Return (x, y) of the center of cell containing provided text 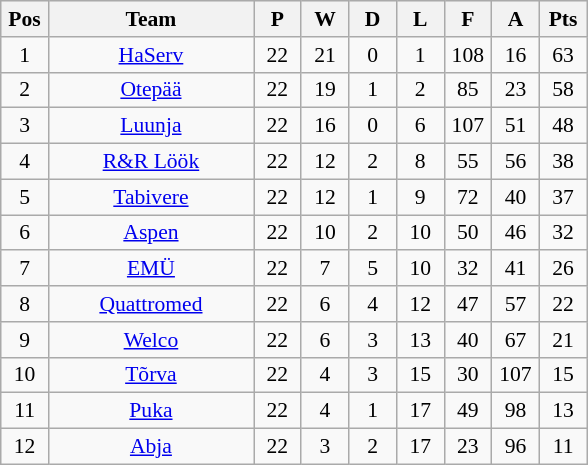
72 (468, 197)
Otepää (150, 90)
49 (468, 411)
EMÜ (150, 269)
56 (516, 162)
47 (468, 304)
HaServ (150, 55)
55 (468, 162)
48 (563, 126)
Tõrva (150, 375)
Quattromed (150, 304)
30 (468, 375)
P (278, 19)
Luunja (150, 126)
Aspen (150, 233)
96 (516, 447)
38 (563, 162)
D (373, 19)
57 (516, 304)
50 (468, 233)
Team (150, 19)
F (468, 19)
19 (325, 90)
R&R Löök (150, 162)
Welco (150, 340)
41 (516, 269)
46 (516, 233)
L (420, 19)
Pos (25, 19)
Tabivere (150, 197)
A (516, 19)
85 (468, 90)
37 (563, 197)
Pts (563, 19)
58 (563, 90)
26 (563, 269)
98 (516, 411)
108 (468, 55)
51 (516, 126)
W (325, 19)
63 (563, 55)
67 (516, 340)
Puka (150, 411)
Abja (150, 447)
